Determine the (X, Y) coordinate at the center of the cell enclosing the given text.  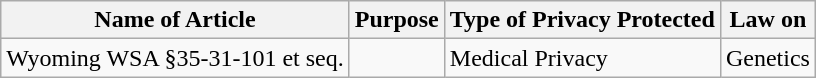
Type of Privacy Protected (582, 20)
Law on (768, 20)
Wyoming WSA §35-31-101 et seq. (175, 58)
Genetics (768, 58)
Purpose (396, 20)
Medical Privacy (582, 58)
Name of Article (175, 20)
